From the cell containing the given text, extract its center point as (X, Y) coordinate. 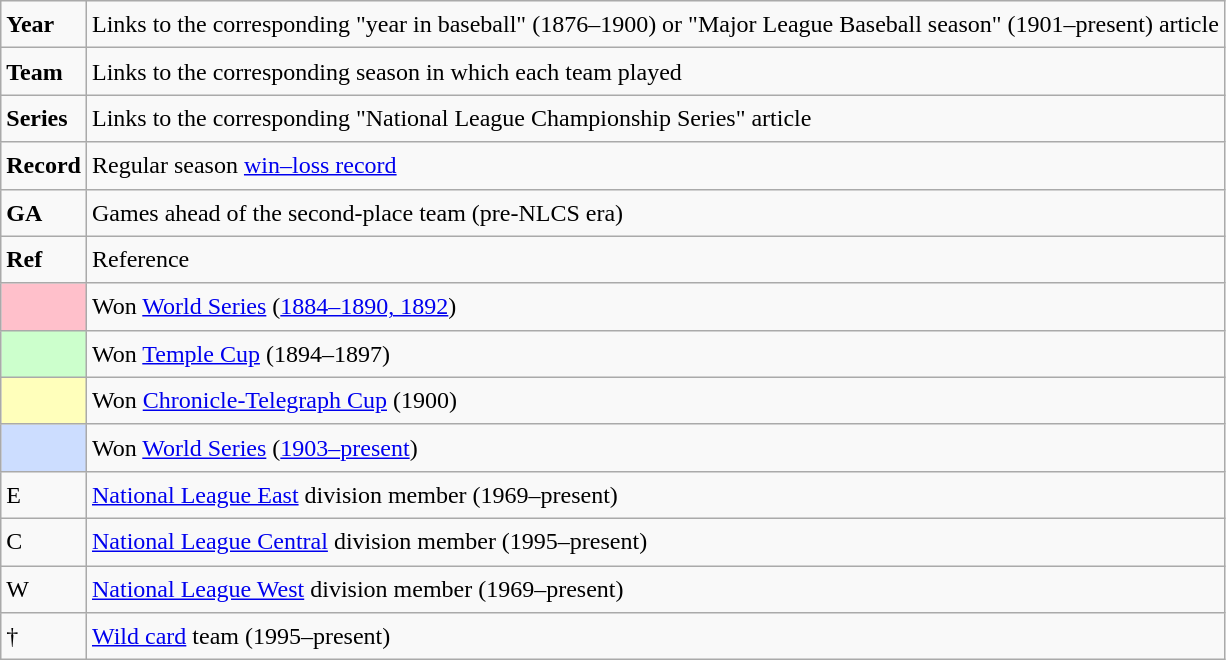
† (44, 636)
Games ahead of the second-place team (pre-NLCS era) (655, 212)
National League Central division member (1995–present) (655, 542)
Won World Series (1903–present) (655, 448)
Reference (655, 260)
National League West division member (1969–present) (655, 590)
Ref (44, 260)
Won World Series (1884–1890, 1892) (655, 306)
Series (44, 118)
Links to the corresponding "year in baseball" (1876–1900) or "Major League Baseball season" (1901–present) article (655, 24)
Regular season win–loss record (655, 166)
C (44, 542)
Wild card team (1995–present) (655, 636)
GA (44, 212)
Won Temple Cup (1894–1897) (655, 354)
W (44, 590)
Record (44, 166)
Won Chronicle-Telegraph Cup (1900) (655, 400)
Links to the corresponding "National League Championship Series" article (655, 118)
E (44, 494)
National League East division member (1969–present) (655, 494)
Year (44, 24)
Team (44, 72)
Links to the corresponding season in which each team played (655, 72)
